Return the (x, y) coordinate for the center point of the cell that contains the specified text.  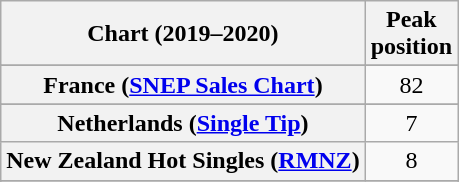
Chart (2019–2020) (183, 34)
82 (411, 85)
New Zealand Hot Singles (RMNZ) (183, 161)
8 (411, 161)
7 (411, 123)
Netherlands (Single Tip) (183, 123)
Peakposition (411, 34)
France (SNEP Sales Chart) (183, 85)
